Search for the cell housing the specified text and yield its [X, Y] center coordinate. 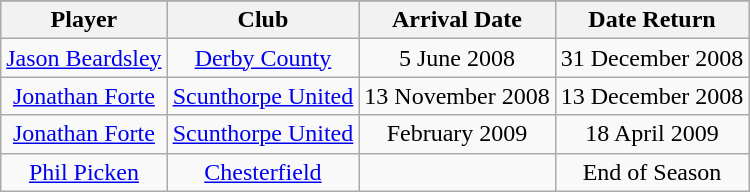
Phil Picken [84, 172]
Derby County [263, 58]
5 June 2008 [457, 58]
18 April 2009 [652, 134]
Arrival Date [457, 20]
End of Season [652, 172]
13 December 2008 [652, 96]
Player [84, 20]
Chesterfield [263, 172]
Jason Beardsley [84, 58]
February 2009 [457, 134]
Date Return [652, 20]
Club [263, 20]
13 November 2008 [457, 96]
31 December 2008 [652, 58]
